Extract the [X, Y] coordinate from the center of the cell holding the provided text.  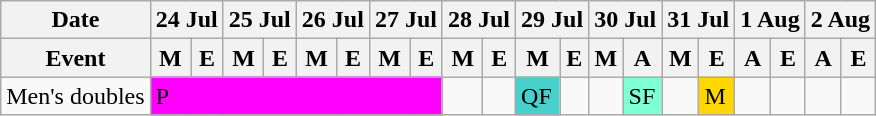
24 Jul [186, 20]
26 Jul [332, 20]
Date [76, 20]
28 Jul [478, 20]
1 Aug [770, 20]
29 Jul [552, 20]
QF [538, 96]
Event [76, 58]
27 Jul [406, 20]
2 Aug [840, 20]
25 Jul [260, 20]
31 Jul [698, 20]
SF [642, 96]
30 Jul [626, 20]
P [296, 96]
Men's doubles [76, 96]
